Locate the cell with the specified text and output its (x, y) center coordinate. 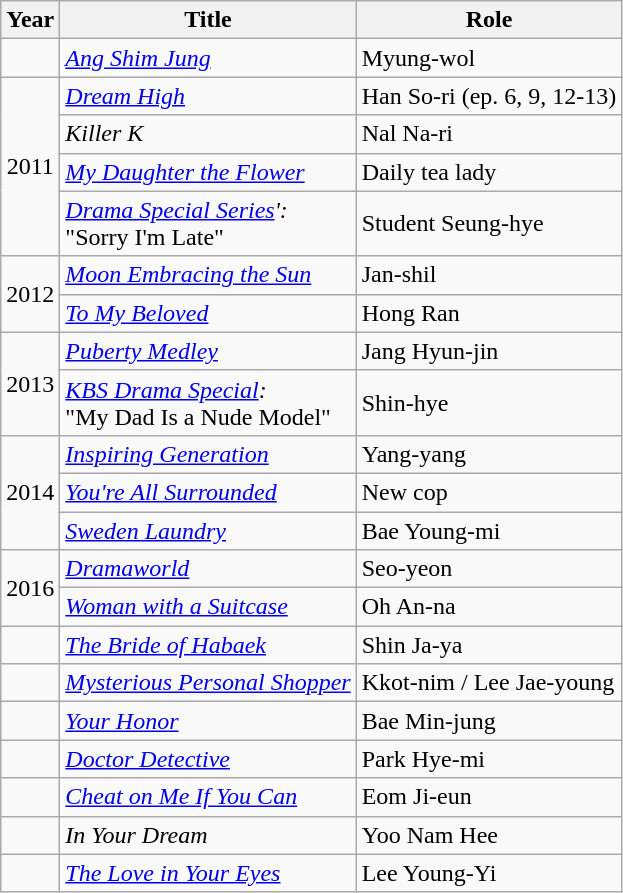
2012 (30, 294)
Ang Shim Jung (208, 58)
Killer K (208, 134)
Title (208, 20)
Student Seung-hye (489, 224)
Yoo Nam Hee (489, 835)
In Your Dream (208, 835)
Inspiring Generation (208, 454)
2011 (30, 166)
Bae Min-jung (489, 721)
The Bride of Habaek (208, 645)
New cop (489, 492)
Dream High (208, 96)
You're All Surrounded (208, 492)
2014 (30, 492)
Eom Ji-eun (489, 797)
Jang Hyun-jin (489, 351)
Oh An-na (489, 607)
Puberty Medley (208, 351)
My Daughter the Flower (208, 172)
Jan-shil (489, 275)
Myung-wol (489, 58)
Mysterious Personal Shopper (208, 683)
Yang-yang (489, 454)
Lee Young-Yi (489, 873)
Drama Special Series':"Sorry I'm Late" (208, 224)
2016 (30, 588)
Nal Na-ri (489, 134)
Moon Embracing the Sun (208, 275)
Cheat on Me If You Can (208, 797)
Park Hye-mi (489, 759)
Year (30, 20)
Role (489, 20)
The Love in Your Eyes (208, 873)
KBS Drama Special:"My Dad Is a Nude Model" (208, 402)
Dramaworld (208, 569)
Doctor Detective (208, 759)
Shin-hye (489, 402)
Shin Ja-ya (489, 645)
Hong Ran (489, 313)
Kkot-nim / Lee Jae-young (489, 683)
Daily tea lady (489, 172)
2013 (30, 384)
Your Honor (208, 721)
To My Beloved (208, 313)
Woman with a Suitcase (208, 607)
Han So-ri (ep. 6, 9, 12-13) (489, 96)
Seo-yeon (489, 569)
Sweden Laundry (208, 531)
Bae Young-mi (489, 531)
